Pinpoint the cell where the given text exists, returning its [X, Y] midpoint coordinate. 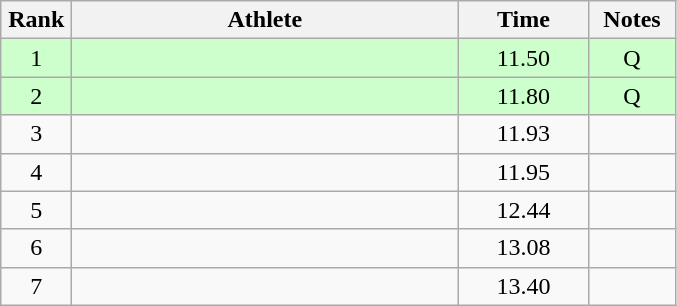
11.80 [524, 96]
Rank [36, 20]
4 [36, 172]
12.44 [524, 210]
11.50 [524, 58]
13.40 [524, 286]
11.93 [524, 134]
Notes [632, 20]
2 [36, 96]
13.08 [524, 248]
Athlete [265, 20]
6 [36, 248]
1 [36, 58]
5 [36, 210]
11.95 [524, 172]
7 [36, 286]
3 [36, 134]
Time [524, 20]
